Detect which cell encompasses the target text, then output its [x, y] center coordinate. 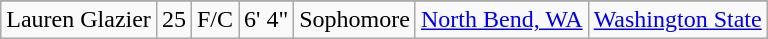
Sophomore [355, 20]
F/C [214, 20]
North Bend, WA [502, 20]
25 [174, 20]
Washington State [678, 20]
Lauren Glazier [79, 20]
6' 4" [266, 20]
